Find where the given text appears and provide that cell's center as [x, y] coordinate. 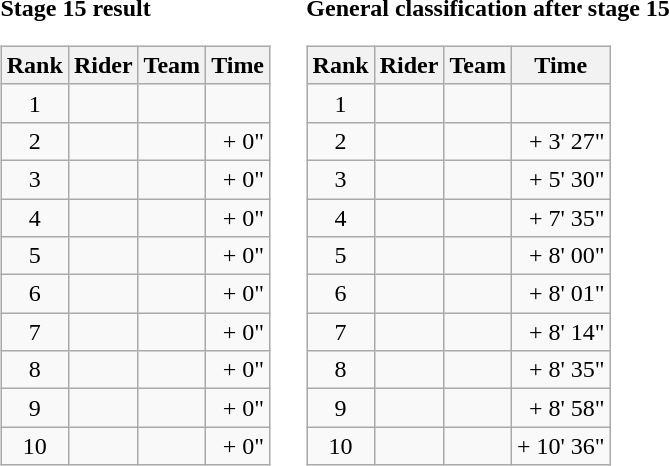
+ 8' 58" [560, 408]
+ 8' 01" [560, 294]
+ 10' 36" [560, 446]
+ 3' 27" [560, 141]
+ 7' 35" [560, 217]
+ 8' 35" [560, 370]
+ 5' 30" [560, 179]
+ 8' 14" [560, 332]
+ 8' 00" [560, 256]
